Extract the (X, Y) coordinate from the center of the cell holding the provided text.  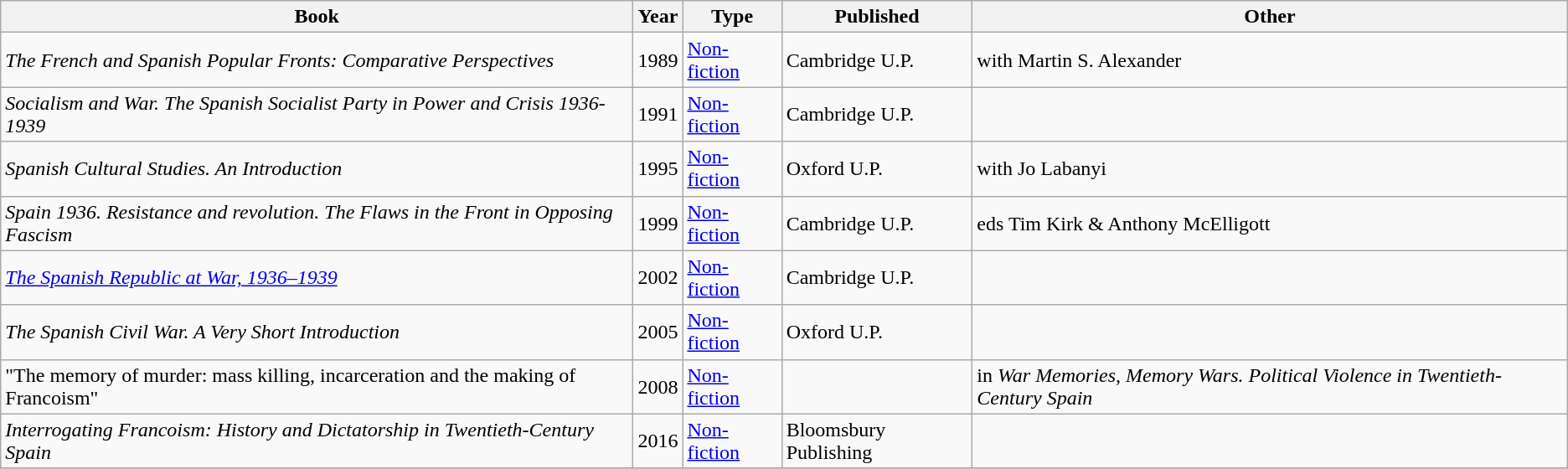
The French and Spanish Popular Fronts: Comparative Perspectives (317, 60)
Bloomsbury Publishing (877, 441)
2002 (658, 278)
2008 (658, 387)
Published (877, 17)
Type (732, 17)
2016 (658, 441)
Book (317, 17)
in War Memories, Memory Wars. Political Violence in Twentieth-Century Spain (1270, 387)
Spain 1936. Resistance and revolution. The Flaws in the Front in Opposing Fascism (317, 223)
2005 (658, 332)
eds Tim Kirk & Anthony McElligott (1270, 223)
The Spanish Republic at War, 1936–1939 (317, 278)
1995 (658, 169)
1999 (658, 223)
Year (658, 17)
1991 (658, 114)
"The memory of murder: mass killing, incarceration and the making of Francoism" (317, 387)
Socialism and War. The Spanish Socialist Party in Power and Crisis 1936-1939 (317, 114)
with Martin S. Alexander (1270, 60)
Spanish Cultural Studies. An Introduction (317, 169)
1989 (658, 60)
with Jo Labanyi (1270, 169)
Interrogating Francoism: History and Dictatorship in Twentieth-Century Spain (317, 441)
The Spanish Civil War. A Very Short Introduction (317, 332)
Other (1270, 17)
